For the text-containing cell, return its midpoint in [X, Y] coordinate format. 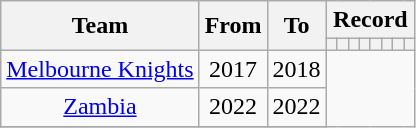
2018 [296, 69]
To [296, 26]
Team [100, 26]
2017 [233, 69]
Record [370, 20]
Melbourne Knights [100, 69]
Zambia [100, 107]
From [233, 26]
